Pinpoint the cell where the given text exists, returning its [X, Y] midpoint coordinate. 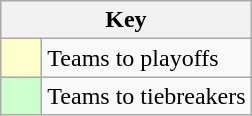
Key [126, 20]
Teams to tiebreakers [146, 96]
Teams to playoffs [146, 58]
